Pinpoint the cell where the given text exists, returning its (X, Y) midpoint coordinate. 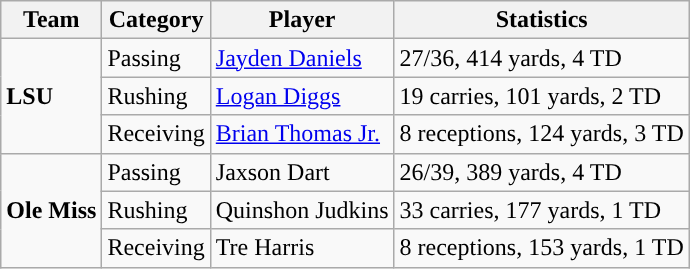
Logan Diggs (302, 96)
27/36, 414 yards, 4 TD (542, 58)
Quinshon Judkins (302, 210)
19 carries, 101 yards, 2 TD (542, 96)
8 receptions, 124 yards, 3 TD (542, 134)
Tre Harris (302, 248)
Jaxson Dart (302, 172)
LSU (52, 96)
Player (302, 20)
33 carries, 177 yards, 1 TD (542, 210)
Jayden Daniels (302, 58)
Statistics (542, 20)
Category (156, 20)
Team (52, 20)
Ole Miss (52, 210)
Brian Thomas Jr. (302, 134)
8 receptions, 153 yards, 1 TD (542, 248)
26/39, 389 yards, 4 TD (542, 172)
